Return [X, Y] of the center of cell containing provided text 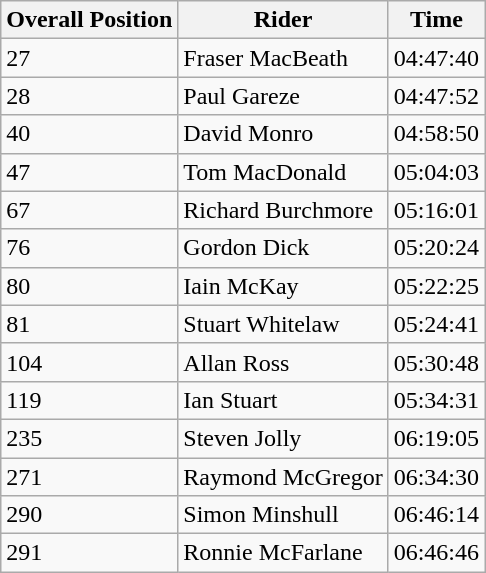
27 [90, 58]
05:20:24 [436, 248]
235 [90, 438]
04:47:52 [436, 96]
28 [90, 96]
Rider [283, 20]
47 [90, 172]
40 [90, 134]
271 [90, 477]
Tom MacDonald [283, 172]
Fraser MacBeath [283, 58]
06:34:30 [436, 477]
Gordon Dick [283, 248]
Allan Ross [283, 362]
290 [90, 515]
Stuart Whitelaw [283, 324]
05:30:48 [436, 362]
05:22:25 [436, 286]
119 [90, 400]
Paul Gareze [283, 96]
Steven Jolly [283, 438]
06:19:05 [436, 438]
Time [436, 20]
80 [90, 286]
04:58:50 [436, 134]
05:34:31 [436, 400]
Ian Stuart [283, 400]
Raymond McGregor [283, 477]
05:16:01 [436, 210]
Richard Burchmore [283, 210]
76 [90, 248]
06:46:14 [436, 515]
104 [90, 362]
67 [90, 210]
Overall Position [90, 20]
291 [90, 553]
06:46:46 [436, 553]
04:47:40 [436, 58]
Iain McKay [283, 286]
05:24:41 [436, 324]
05:04:03 [436, 172]
Ronnie McFarlane [283, 553]
81 [90, 324]
David Monro [283, 134]
Simon Minshull [283, 515]
